Detect which cell encompasses the target text, then output its [x, y] center coordinate. 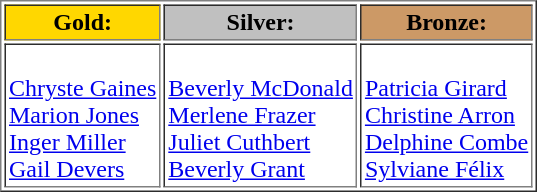
Gold: [82, 22]
Chryste GainesMarion JonesInger MillerGail Devers [82, 116]
Beverly McDonaldMerlene FrazerJuliet CuthbertBeverly Grant [261, 116]
Silver: [261, 22]
Patricia GirardChristine ArronDelphine CombeSylviane Félix [446, 116]
Bronze: [446, 22]
